For the text-containing cell, return its midpoint in (x, y) coordinate format. 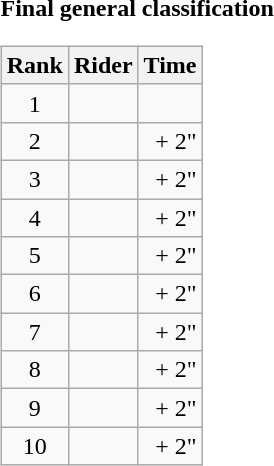
7 (34, 332)
9 (34, 408)
5 (34, 256)
2 (34, 141)
4 (34, 217)
10 (34, 446)
Rider (103, 65)
8 (34, 370)
3 (34, 179)
Time (170, 65)
1 (34, 103)
6 (34, 294)
Rank (34, 65)
